Extract the [X, Y] coordinate from the center of the cell holding the provided text.  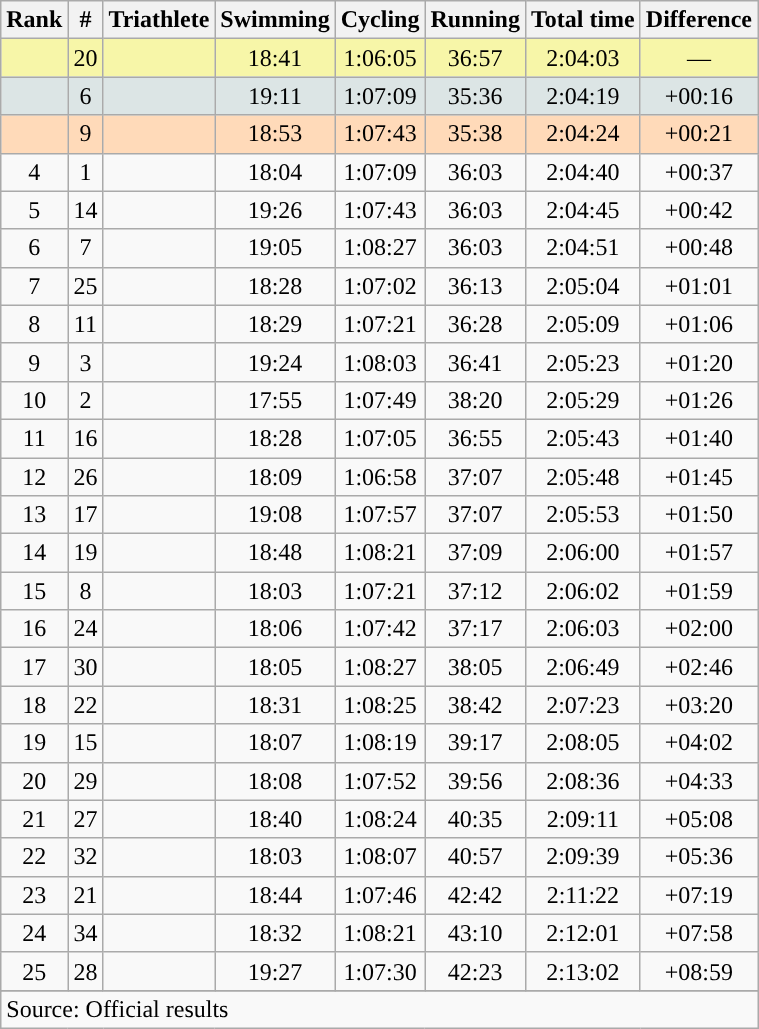
2:12:01 [582, 933]
1:07:52 [380, 781]
+04:33 [698, 781]
36:41 [475, 362]
19:11 [275, 96]
1:08:25 [380, 705]
+05:36 [698, 857]
+03:20 [698, 705]
1:08:03 [380, 362]
+00:48 [698, 248]
18:05 [275, 667]
39:17 [475, 743]
18:44 [275, 895]
42:42 [475, 895]
+01:59 [698, 591]
10 [34, 400]
+01:26 [698, 400]
18:06 [275, 629]
2:07:23 [582, 705]
+00:37 [698, 172]
2:06:49 [582, 667]
+04:02 [698, 743]
1:07:57 [380, 515]
38:20 [475, 400]
2:05:04 [582, 286]
Rank [34, 20]
38:05 [475, 667]
39:56 [475, 781]
12 [34, 477]
43:10 [475, 933]
40:57 [475, 857]
+01:50 [698, 515]
2:04:19 [582, 96]
2:11:22 [582, 895]
19:27 [275, 971]
2:04:03 [582, 58]
1:07:49 [380, 400]
28 [86, 971]
18:04 [275, 172]
Difference [698, 20]
37:09 [475, 553]
36:55 [475, 438]
18:07 [275, 743]
+00:42 [698, 210]
17:55 [275, 400]
1:07:02 [380, 286]
1 [86, 172]
36:57 [475, 58]
19:08 [275, 515]
+01:20 [698, 362]
Running [475, 20]
27 [86, 819]
Total time [582, 20]
+02:46 [698, 667]
+01:06 [698, 324]
2:13:02 [582, 971]
2:08:36 [582, 781]
# [86, 20]
2:04:45 [582, 210]
+07:19 [698, 895]
2:04:40 [582, 172]
36:13 [475, 286]
2:09:11 [582, 819]
18:41 [275, 58]
18:48 [275, 553]
2:08:05 [582, 743]
18:29 [275, 324]
37:12 [475, 591]
38:42 [475, 705]
+01:45 [698, 477]
2:05:29 [582, 400]
37:17 [475, 629]
+05:08 [698, 819]
18:09 [275, 477]
2:05:43 [582, 438]
1:07:30 [380, 971]
42:23 [475, 971]
+07:58 [698, 933]
3 [86, 362]
13 [34, 515]
1:08:19 [380, 743]
18:53 [275, 134]
Swimming [275, 20]
2:06:03 [582, 629]
+01:57 [698, 553]
— [698, 58]
1:07:42 [380, 629]
2:04:24 [582, 134]
+01:01 [698, 286]
19:26 [275, 210]
1:07:05 [380, 438]
2:05:09 [582, 324]
Source: Official results [380, 1009]
23 [34, 895]
2:06:02 [582, 591]
+00:21 [698, 134]
19:24 [275, 362]
+00:16 [698, 96]
32 [86, 857]
2:06:00 [582, 553]
2:09:39 [582, 857]
+08:59 [698, 971]
+02:00 [698, 629]
19:05 [275, 248]
5 [34, 210]
35:38 [475, 134]
1:06:05 [380, 58]
+01:40 [698, 438]
Cycling [380, 20]
18:40 [275, 819]
30 [86, 667]
18 [34, 705]
2:05:53 [582, 515]
18:08 [275, 781]
35:36 [475, 96]
1:08:07 [380, 857]
18:31 [275, 705]
2 [86, 400]
2:04:51 [582, 248]
4 [34, 172]
18:32 [275, 933]
29 [86, 781]
Triathlete [159, 20]
36:28 [475, 324]
40:35 [475, 819]
2:05:48 [582, 477]
26 [86, 477]
1:08:24 [380, 819]
2:05:23 [582, 362]
34 [86, 933]
1:06:58 [380, 477]
1:07:46 [380, 895]
